For the text-containing cell, return its midpoint in (x, y) coordinate format. 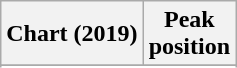
Peakposition (189, 34)
Chart (2019) (72, 34)
